Detect which cell encompasses the target text, then output its (x, y) center coordinate. 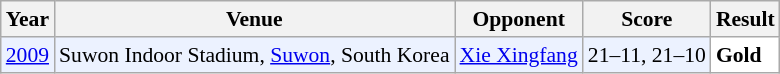
2009 (28, 55)
Score (647, 19)
21–11, 21–10 (647, 55)
Gold (746, 55)
Result (746, 19)
Xie Xingfang (519, 55)
Opponent (519, 19)
Suwon Indoor Stadium, Suwon, South Korea (254, 55)
Year (28, 19)
Venue (254, 19)
